Identify which cell holds the provided text, then report its (x, y) central coordinate. 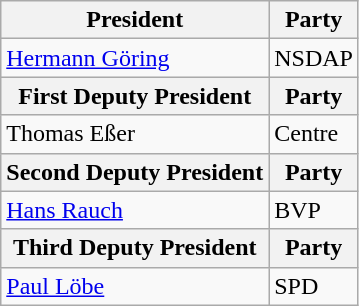
BVP (314, 210)
Centre (314, 134)
Thomas Eßer (135, 134)
President (135, 20)
Second Deputy President (135, 172)
Hans Rauch (135, 210)
First Deputy President (135, 96)
Hermann Göring (135, 58)
NSDAP (314, 58)
Paul Löbe (135, 286)
Third Deputy President (135, 248)
SPD (314, 286)
